Return [x, y] of the center of cell containing provided text 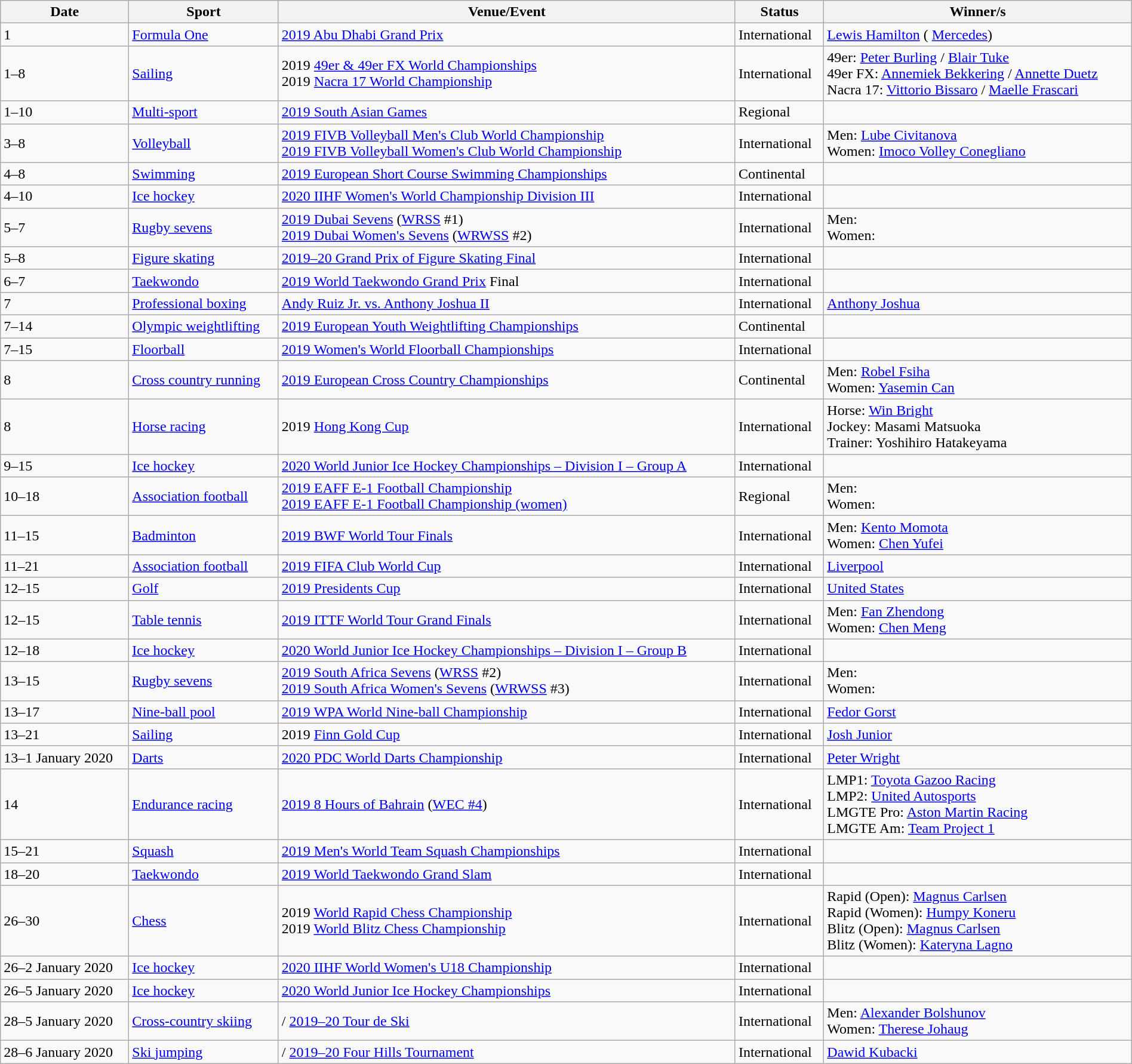
2019 Women's World Floorball Championships [506, 349]
14 [64, 804]
15–21 [64, 851]
/ 2019–20 Tour de Ski [506, 1021]
2019 European Short Course Swimming Championships [506, 174]
12–18 [64, 650]
Horse racing [204, 427]
13–1 January 2020 [64, 757]
2019 European Cross Country Championships [506, 380]
13–21 [64, 734]
2019 Abu Dhabi Grand Prix [506, 35]
1–10 [64, 112]
Multi-sport [204, 112]
2020 PDC World Darts Championship [506, 757]
2019 South Asian Games [506, 112]
1–8 [64, 73]
Olympic weightlifting [204, 326]
Josh Junior [978, 734]
Figure skating [204, 258]
2019 Dubai Sevens (WRSS #1) 2019 Dubai Women's Sevens (WRWSS #2) [506, 227]
5–8 [64, 258]
Men: Lube CivitanovaWomen: Imoco Volley Conegliano [978, 143]
Men: Robel FsihaWomen: Yasemin Can [978, 380]
2019 ITTF World Tour Grand Finals [506, 620]
Table tennis [204, 620]
2019 Finn Gold Cup [506, 734]
Golf [204, 589]
2019 FIVB Volleyball Men's Club World Championship 2019 FIVB Volleyball Women's Club World Championship [506, 143]
Liverpool [978, 566]
13–15 [64, 681]
Fedor Gorst [978, 712]
Cross country running [204, 380]
2020 World Junior Ice Hockey Championships – Division I – Group A [506, 466]
Floorball [204, 349]
28–6 January 2020 [64, 1052]
Date [64, 12]
Men: Kento MomotaWomen: Chen Yufei [978, 535]
4–10 [64, 196]
2019 World Taekwondo Grand Slam [506, 874]
2019 Presidents Cup [506, 589]
26–30 [64, 921]
Venue/Event [506, 12]
Winner/s [978, 12]
2020 IIHF World Women's U18 Championship [506, 968]
5–7 [64, 227]
United States [978, 589]
Swimming [204, 174]
Darts [204, 757]
Badminton [204, 535]
2019 8 Hours of Bahrain (WEC #4) [506, 804]
11–15 [64, 535]
Rapid (Open): Magnus CarlsenRapid (Women): Humpy KoneruBlitz (Open): Magnus CarlsenBlitz (Women): Kateryna Lagno [978, 921]
Anthony Joshua [978, 303]
2019 European Youth Weightlifting Championships [506, 326]
11–21 [64, 566]
Men: Fan ZhendongWomen: Chen Meng [978, 620]
6–7 [64, 281]
4–8 [64, 174]
7–14 [64, 326]
2019 World Taekwondo Grand Prix Final [506, 281]
Status [779, 12]
2019 FIFA Club World Cup [506, 566]
2019 WPA World Nine-ball Championship [506, 712]
Peter Wright [978, 757]
7–15 [64, 349]
Dawid Kubacki [978, 1052]
18–20 [64, 874]
10–18 [64, 497]
Chess [204, 921]
2020 World Junior Ice Hockey Championships [506, 991]
7 [64, 303]
3–8 [64, 143]
2019 BWF World Tour Finals [506, 535]
28–5 January 2020 [64, 1021]
2019–20 Grand Prix of Figure Skating Final [506, 258]
13–17 [64, 712]
Andy Ruiz Jr. vs. Anthony Joshua II [506, 303]
Endurance racing [204, 804]
2020 World Junior Ice Hockey Championships – Division I – Group B [506, 650]
Horse: Win BrightJockey: Masami MatsuokaTrainer: Yoshihiro Hatakeyama [978, 427]
LMP1: Toyota Gazoo RacingLMP2: United AutosportsLMGTE Pro: Aston Martin RacingLMGTE Am: Team Project 1 [978, 804]
Lewis Hamilton ( Mercedes) [978, 35]
Volleyball [204, 143]
2019 South Africa Sevens (WRSS #2) 2019 South Africa Women's Sevens (WRWSS #3) [506, 681]
26–2 January 2020 [64, 968]
Cross-country skiing [204, 1021]
49er: Peter Burling / Blair Tuke49er FX: Annemiek Bekkering / Annette DuetzNacra 17: Vittorio Bissaro / Maelle Frascari [978, 73]
2020 IIHF Women's World Championship Division III [506, 196]
2019 EAFF E-1 Football Championship 2019 EAFF E-1 Football Championship (women) [506, 497]
2019 World Rapid Chess Championship 2019 World Blitz Chess Championship [506, 921]
Professional boxing [204, 303]
1 [64, 35]
2019 Hong Kong Cup [506, 427]
2019 Men's World Team Squash Championships [506, 851]
Sport [204, 12]
/ 2019–20 Four Hills Tournament [506, 1052]
Squash [204, 851]
2019 49er & 49er FX World Championships 2019 Nacra 17 World Championship [506, 73]
Ski jumping [204, 1052]
Formula One [204, 35]
9–15 [64, 466]
26–5 January 2020 [64, 991]
Nine-ball pool [204, 712]
Men: Alexander BolshunovWomen: Therese Johaug [978, 1021]
